Return the [x, y] coordinate for the center point of the cell that contains the specified text.  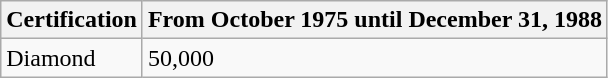
50,000 [374, 58]
From October 1975 until December 31, 1988 [374, 20]
Diamond [72, 58]
Certification [72, 20]
